Provide the [X, Y] coordinate of the cell's center where the given text is located.  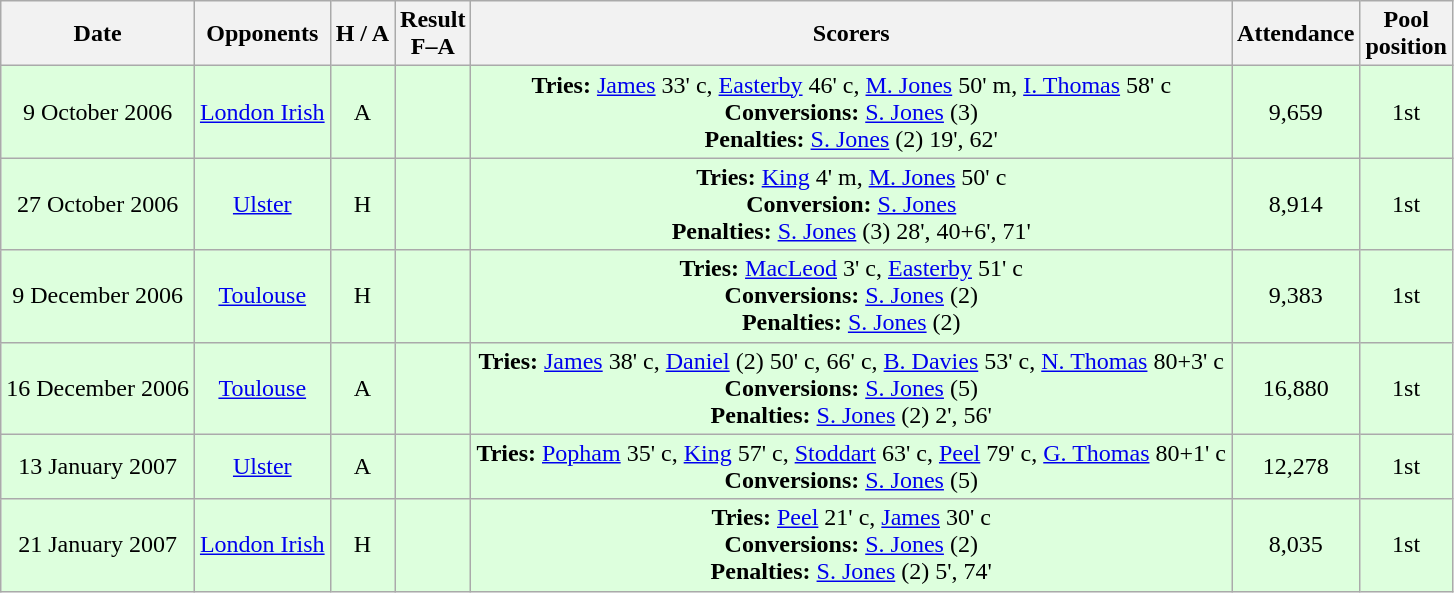
Attendance [1296, 34]
Date [98, 34]
8,035 [1296, 545]
16,880 [1296, 388]
16 December 2006 [98, 388]
Poolposition [1406, 34]
Tries: MacLeod 3' c, Easterby 51' cConversions: S. Jones (2)Penalties: S. Jones (2) [852, 296]
8,914 [1296, 204]
Tries: King 4' m, M. Jones 50' cConversion: S. JonesPenalties: S. Jones (3) 28', 40+6', 71' [852, 204]
Tries: James 33' c, Easterby 46' c, M. Jones 50' m, I. Thomas 58' cConversions: S. Jones (3)Penalties: S. Jones (2) 19', 62' [852, 112]
Tries: Peel 21' c, James 30' cConversions: S. Jones (2)Penalties: S. Jones (2) 5', 74' [852, 545]
21 January 2007 [98, 545]
H / A [362, 34]
27 October 2006 [98, 204]
12,278 [1296, 466]
9 December 2006 [98, 296]
Tries: Popham 35' c, King 57' c, Stoddart 63' c, Peel 79' c, G. Thomas 80+1' cConversions: S. Jones (5) [852, 466]
9,383 [1296, 296]
Tries: James 38' c, Daniel (2) 50' c, 66' c, B. Davies 53' c, N. Thomas 80+3' cConversions: S. Jones (5)Penalties: S. Jones (2) 2', 56' [852, 388]
Scorers [852, 34]
ResultF–A [433, 34]
9 October 2006 [98, 112]
9,659 [1296, 112]
Opponents [262, 34]
13 January 2007 [98, 466]
